Identify which cell holds the provided text, then report its [X, Y] central coordinate. 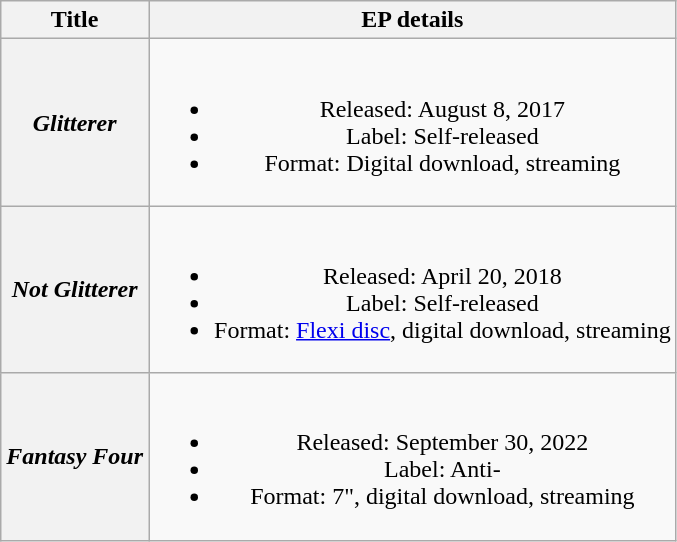
Released: August 8, 2017Label: Self-releasedFormat: Digital download, streaming [413, 122]
Released: April 20, 2018Label: Self-releasedFormat: Flexi disc, digital download, streaming [413, 290]
Released: September 30, 2022Label: Anti-Format: 7", digital download, streaming [413, 456]
Fantasy Four [75, 456]
Glitterer [75, 122]
Not Glitterer [75, 290]
Title [75, 20]
EP details [413, 20]
